Detect which cell encompasses the target text, then output its [x, y] center coordinate. 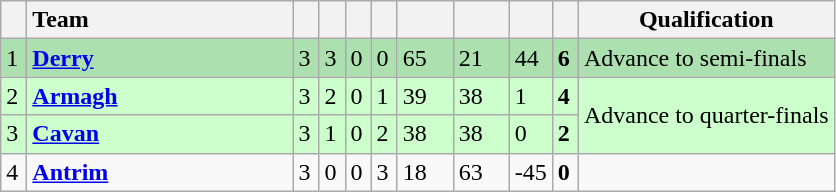
Qualification [706, 20]
63 [481, 172]
21 [481, 58]
39 [425, 96]
-45 [530, 172]
Antrim [160, 172]
Team [160, 20]
65 [425, 58]
6 [565, 58]
Advance to semi-finals [706, 58]
44 [530, 58]
18 [425, 172]
Derry [160, 58]
Cavan [160, 134]
Advance to quarter-finals [706, 115]
Armagh [160, 96]
